Pinpoint the cell where the given text exists, returning its (X, Y) midpoint coordinate. 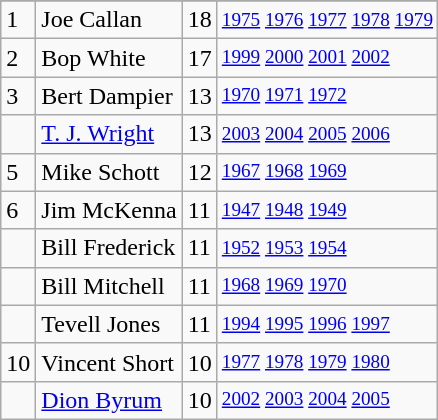
1 (18, 20)
12 (200, 172)
T. J. Wright (109, 134)
1970 1971 1972 (327, 96)
5 (18, 172)
1977 1978 1979 1980 (327, 362)
1994 1995 1996 1997 (327, 324)
1968 1969 1970 (327, 286)
2003 2004 2005 2006 (327, 134)
3 (18, 96)
Bill Frederick (109, 248)
2 (18, 58)
18 (200, 20)
1967 1968 1969 (327, 172)
Mike Schott (109, 172)
Vincent Short (109, 362)
1952 1953 1954 (327, 248)
6 (18, 210)
Bert Dampier (109, 96)
1999 2000 2001 2002 (327, 58)
Dion Byrum (109, 400)
1947 1948 1949 (327, 210)
Bill Mitchell (109, 286)
2002 2003 2004 2005 (327, 400)
1975 1976 1977 1978 1979 (327, 20)
17 (200, 58)
Jim McKenna (109, 210)
Bop White (109, 58)
Tevell Jones (109, 324)
Joe Callan (109, 20)
